Determine the [x, y] coordinate at the center of the cell enclosing the given text.  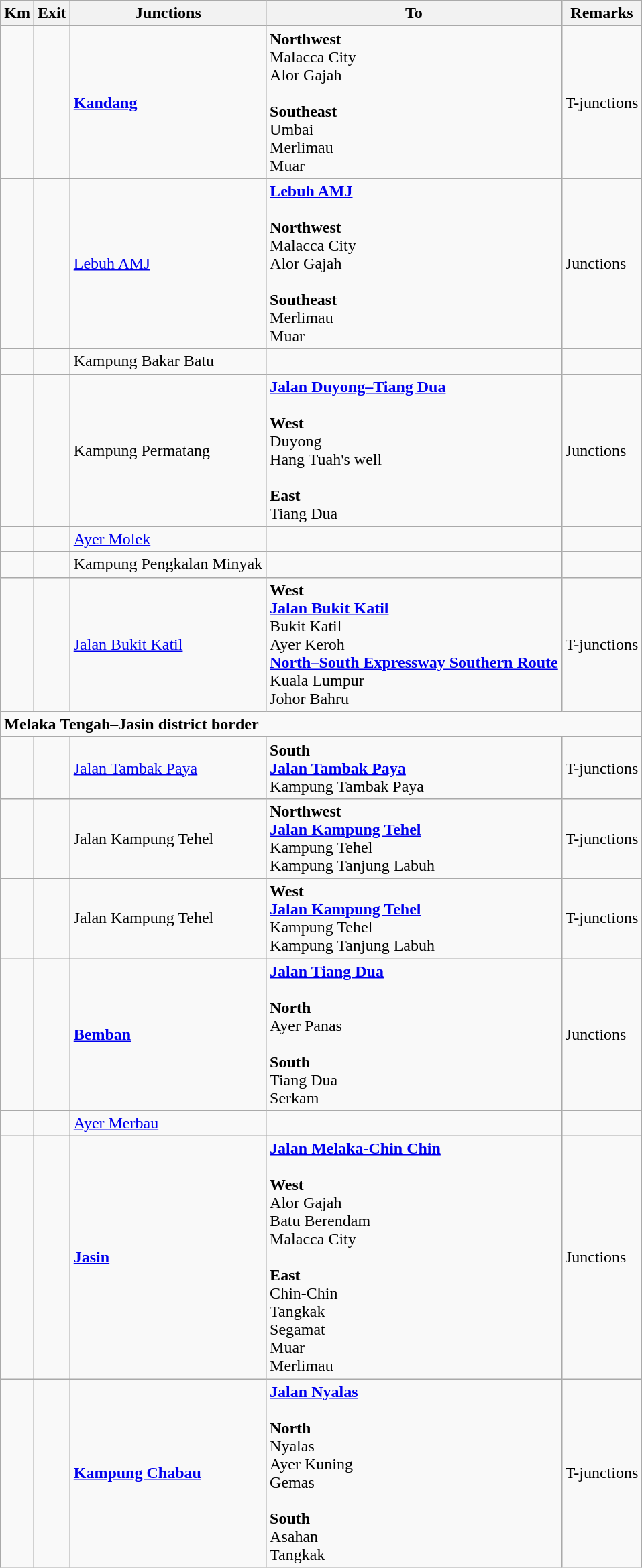
Jalan NyalasNorthNyalasAyer KuningGemasSouthAsahanTangkak [415, 1473]
Kandang [168, 102]
Kampung Permatang [168, 450]
Km [17, 13]
Bemban [168, 1035]
Kampung Pengkalan Minyak [168, 564]
Lebuh AMJ [168, 263]
Jalan Duyong–Tiang DuaWestDuyongHang Tuah's wellEastTiang Dua [415, 450]
Exit [52, 13]
West Jalan Bukit KatilBukit KatilAyer Keroh North–South Expressway Southern RouteKuala LumpurJohor Bahru [415, 644]
Northwest Malacca City Alor GajahSoutheast Umbai Merlimau Muar [415, 102]
Jasin [168, 1258]
West Jalan Kampung TehelKampung TehelKampung Tanjung Labuh [415, 918]
Ayer Molek [168, 539]
Jalan Melaka-Chin ChinWest Alor Gajah Batu Berendam Malacca CityEast Chin-Chin Tangkak Segamat Muar Merlimau [415, 1258]
Jalan Tambak Paya [168, 768]
Lebuh AMJNorthwest Malacca City Alor GajahSoutheast Merlimau Muar [415, 263]
Kampung Chabau [168, 1473]
South Jalan Tambak PayaKampung Tambak Paya [415, 768]
Melaka Tengah–Jasin district border [321, 724]
Jalan Bukit Katil [168, 644]
Ayer Merbau [168, 1124]
Remarks [602, 13]
Northwest Jalan Kampung TehelKampung TehelKampung Tanjung Labuh [415, 838]
Kampung Bakar Batu [168, 361]
To [415, 13]
Jalan Tiang DuaNorthAyer PanasSouthTiang DuaSerkam [415, 1035]
